Identify which cell holds the provided text, then report its (x, y) central coordinate. 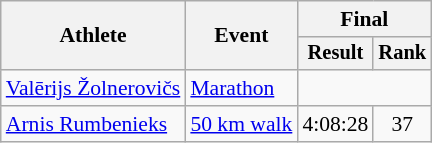
Result (335, 54)
37 (402, 124)
Final (364, 19)
Athlete (94, 36)
4:08:28 (335, 124)
Event (241, 36)
Arnis Rumbenieks (94, 124)
50 km walk (241, 124)
Marathon (241, 88)
Valērijs Žolnerovičs (94, 88)
Rank (402, 54)
